Pinpoint the cell where the given text exists, returning its [x, y] midpoint coordinate. 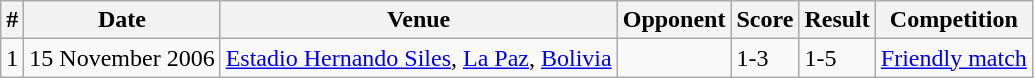
15 November 2006 [122, 58]
Competition [954, 20]
1-3 [765, 58]
# [12, 20]
Opponent [674, 20]
Date [122, 20]
Result [837, 20]
Venue [418, 20]
1-5 [837, 58]
Friendly match [954, 58]
Estadio Hernando Siles, La Paz, Bolivia [418, 58]
Score [765, 20]
1 [12, 58]
